Scan for the cell matching the given text and deliver its (X, Y) coordinate at center. 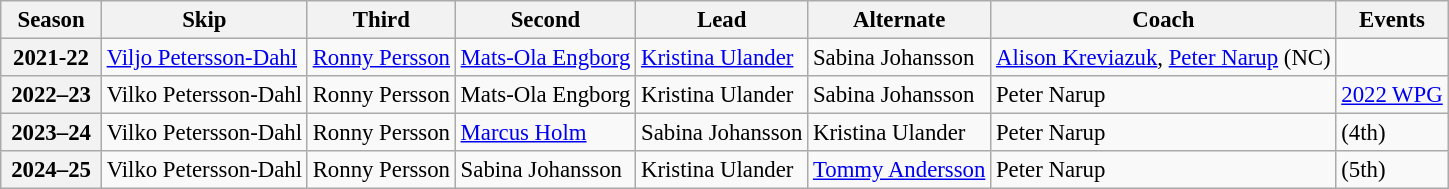
Third (381, 20)
Alison Kreviazuk, Peter Narup (NC) (1164, 58)
2022–23 (52, 95)
Season (52, 20)
Viljo Petersson-Dahl (204, 58)
Second (545, 20)
2024–25 (52, 170)
(4th) (1392, 133)
Marcus Holm (545, 133)
Alternate (900, 20)
Coach (1164, 20)
(5th) (1392, 170)
2021-22 (52, 58)
Skip (204, 20)
2022 WPG (1392, 95)
Lead (722, 20)
Events (1392, 20)
2023–24 (52, 133)
Tommy Andersson (900, 170)
